Provide the (x, y) coordinate of the cell's center where the given text is located.  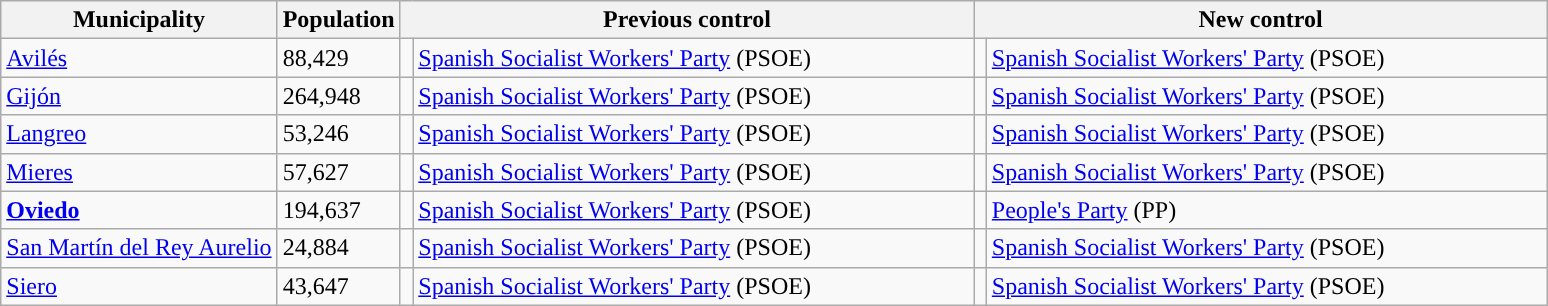
264,948 (338, 96)
88,429 (338, 58)
Avilés (139, 58)
Langreo (139, 134)
Gijón (139, 96)
Population (338, 20)
194,637 (338, 210)
People's Party (PP) (1266, 210)
Municipality (139, 20)
57,627 (338, 172)
Siero (139, 286)
53,246 (338, 134)
New control (1261, 20)
Oviedo (139, 210)
Previous control (687, 20)
Mieres (139, 172)
24,884 (338, 248)
San Martín del Rey Aurelio (139, 248)
43,647 (338, 286)
